Capture the cell that displays the provided text and extract its [X, Y] central coordinate. 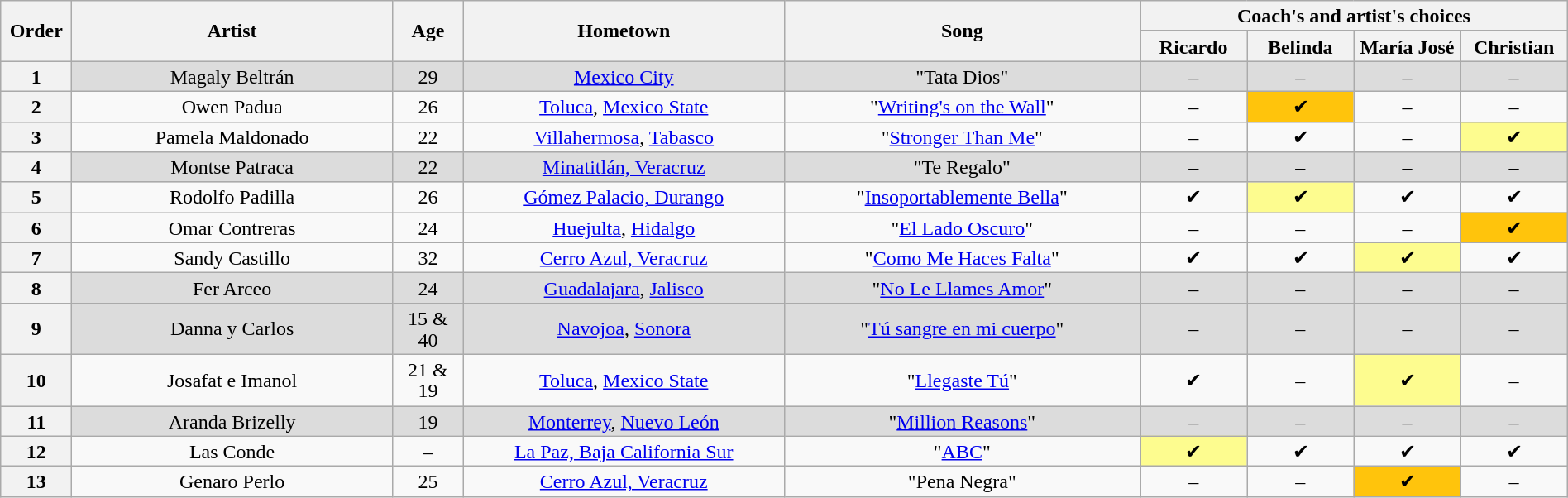
Aranda Brizelly [232, 420]
Minatitlán, Veracruz [624, 167]
Mexico City [624, 76]
3 [36, 137]
Ricardo [1194, 46]
"El Lado Oscuro" [963, 228]
1 [36, 76]
13 [36, 481]
Fer Arceo [232, 288]
Order [36, 31]
"Te Regalo" [963, 167]
"ABC" [963, 452]
Las Conde [232, 452]
La Paz, Baja California Sur [624, 452]
32 [428, 258]
Pamela Maldonado [232, 137]
María José [1408, 46]
Omar Contreras [232, 228]
"Pena Negra" [963, 481]
Hometown [624, 31]
Montse Patraca [232, 167]
Magaly Beltrán [232, 76]
Gómez Palacio, Durango [624, 197]
Christian [1513, 46]
Huejulta, Hidalgo [624, 228]
7 [36, 258]
15 & 40 [428, 328]
Guadalajara, Jalisco [624, 288]
4 [36, 167]
Monterrey, Nuevo León [624, 420]
19 [428, 420]
Belinda [1300, 46]
Rodolfo Padilla [232, 197]
8 [36, 288]
Owen Padua [232, 106]
"Tata Dios" [963, 76]
12 [36, 452]
"Insoportablemente Bella" [963, 197]
"Stronger Than Me" [963, 137]
6 [36, 228]
5 [36, 197]
"Writing's on the Wall" [963, 106]
Josafat e Imanol [232, 380]
2 [36, 106]
Coach's and artist's choices [1355, 17]
"Como Me Haces Falta" [963, 258]
10 [36, 380]
"Million Reasons" [963, 420]
Villahermosa, Tabasco [624, 137]
Navojoa, Sonora [624, 328]
Age [428, 31]
"Tú sangre en mi cuerpo" [963, 328]
11 [36, 420]
Song [963, 31]
Artist [232, 31]
25 [428, 481]
"Llegaste Tú" [963, 380]
"No Le Llames Amor" [963, 288]
Genaro Perlo [232, 481]
29 [428, 76]
21 & 19 [428, 380]
Danna y Carlos [232, 328]
9 [36, 328]
Sandy Castillo [232, 258]
